Determine the [x, y] coordinate at the center of the cell enclosing the given text.  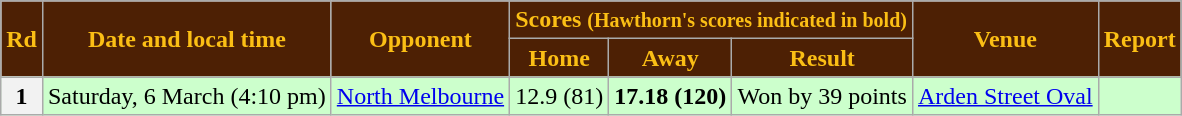
17.18 (120) [670, 96]
Venue [1005, 39]
Won by 39 points [822, 96]
Arden Street Oval [1005, 96]
Opponent [420, 39]
Home [560, 58]
North Melbourne [420, 96]
Rd [22, 39]
Saturday, 6 March (4:10 pm) [186, 96]
Away [670, 58]
Date and local time [186, 39]
Scores (Hawthorn's scores indicated in bold) [712, 20]
12.9 (81) [560, 96]
Result [822, 58]
Report [1140, 39]
1 [22, 96]
